For the text-containing cell, return its midpoint in [X, Y] coordinate format. 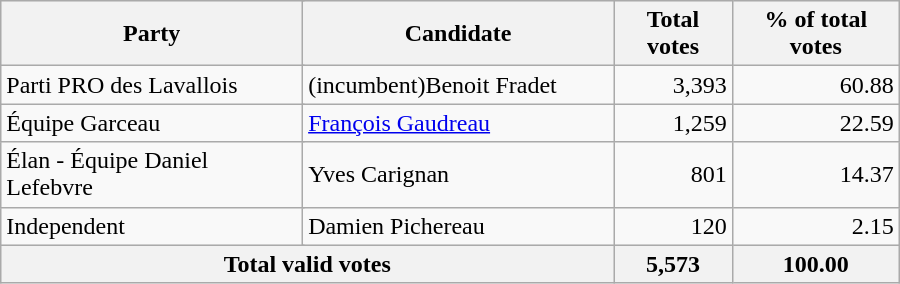
Independent [152, 226]
Élan - Équipe Daniel Lefebvre [152, 174]
60.88 [816, 85]
2.15 [816, 226]
Équipe Garceau [152, 123]
14.37 [816, 174]
22.59 [816, 123]
(incumbent)Benoit Fradet [458, 85]
Parti PRO des Lavallois [152, 85]
Total valid votes [308, 264]
François Gaudreau [458, 123]
100.00 [816, 264]
120 [674, 226]
Yves Carignan [458, 174]
1,259 [674, 123]
801 [674, 174]
Damien Pichereau [458, 226]
% of total votes [816, 34]
Candidate [458, 34]
5,573 [674, 264]
Party [152, 34]
3,393 [674, 85]
Total votes [674, 34]
